Return the [x, y] coordinate for the center point of the cell that contains the specified text.  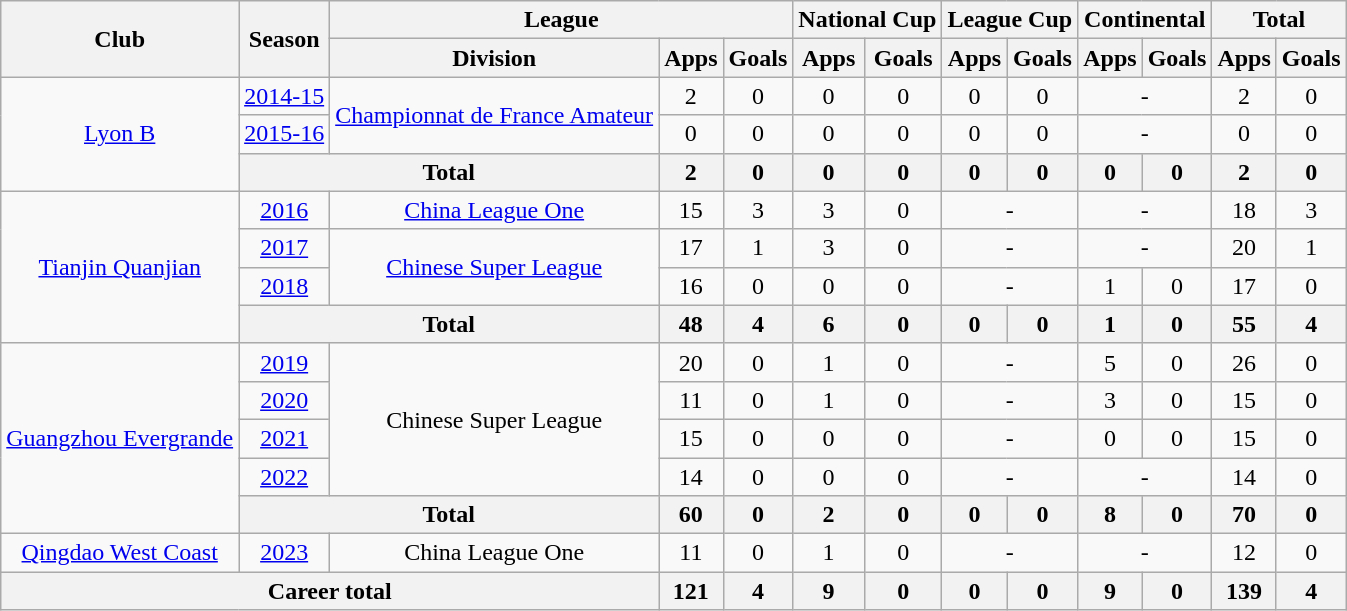
8 [1110, 515]
Qingdao West Coast [120, 553]
12 [1244, 553]
139 [1244, 591]
League [562, 20]
Season [284, 39]
Championnat de France Amateur [494, 115]
2018 [284, 286]
2015-16 [284, 134]
2021 [284, 438]
70 [1244, 515]
League Cup [1010, 20]
6 [829, 324]
National Cup [868, 20]
2017 [284, 248]
55 [1244, 324]
48 [691, 324]
2023 [284, 553]
18 [1244, 210]
121 [691, 591]
Tianjin Quanjian [120, 267]
Continental [1145, 20]
2020 [284, 400]
2016 [284, 210]
Club [120, 39]
Lyon B [120, 134]
5 [1110, 362]
2022 [284, 477]
16 [691, 286]
60 [691, 515]
2019 [284, 362]
Division [494, 58]
26 [1244, 362]
Career total [330, 591]
Guangzhou Evergrande [120, 438]
2014-15 [284, 96]
